From the cell containing the given text, extract its center point as (X, Y) coordinate. 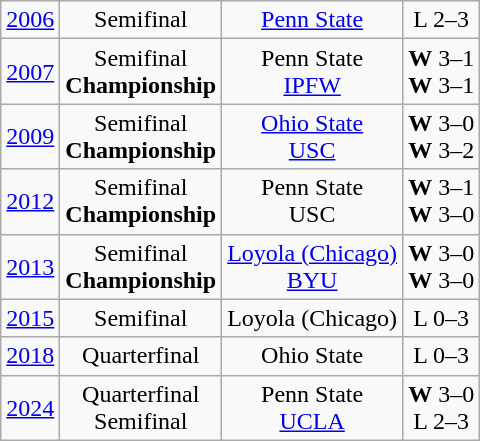
W 3–1W 3–0 (442, 202)
2013 (30, 266)
W 3–0 W 3–0 (442, 266)
Quarterfinal (141, 356)
2018 (30, 356)
Ohio State (312, 356)
W 3–1W 3–1 (442, 72)
L 2–3 (442, 20)
Loyola (Chicago) BYU (312, 266)
W 3–0L 2–3 (442, 408)
W 3–0 W 3–2 (442, 136)
2006 (30, 20)
Ohio StateUSC (312, 136)
2012 (30, 202)
2009 (30, 136)
2015 (30, 318)
Penn StateUSC (312, 202)
Penn StateIPFW (312, 72)
2024 (30, 408)
Penn State (312, 20)
Penn StateUCLA (312, 408)
Loyola (Chicago) (312, 318)
QuarterfinalSemifinal (141, 408)
2007 (30, 72)
